Pinpoint the cell where the given text exists, returning its (x, y) midpoint coordinate. 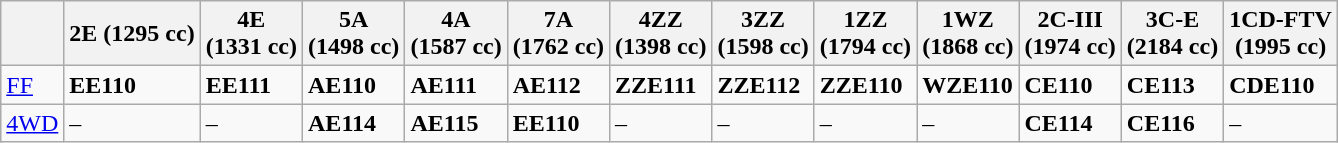
FF (32, 85)
WZE110 (968, 85)
3ZZ(1598 cc) (763, 34)
4E(1331 cc) (251, 34)
CE116 (1172, 123)
7A(1762 cc) (558, 34)
AE112 (558, 85)
ZZE111 (661, 85)
2E (1295 cc) (132, 34)
2C-III(1974 cc) (1070, 34)
CE110 (1070, 85)
1WZ(1868 cc) (968, 34)
4WD (32, 123)
CE114 (1070, 123)
AE111 (456, 85)
CDE110 (1281, 85)
AE110 (354, 85)
4ZZ(1398 cc) (661, 34)
AE114 (354, 123)
4A(1587 cc) (456, 34)
CE113 (1172, 85)
ZZE112 (763, 85)
EE111 (251, 85)
3C-E(2184 cc) (1172, 34)
5A(1498 cc) (354, 34)
1ZZ(1794 cc) (865, 34)
AE115 (456, 123)
1CD-FTV(1995 cc) (1281, 34)
ZZE110 (865, 85)
